Determine the (x, y) coordinate at the center of the cell enclosing the given text.  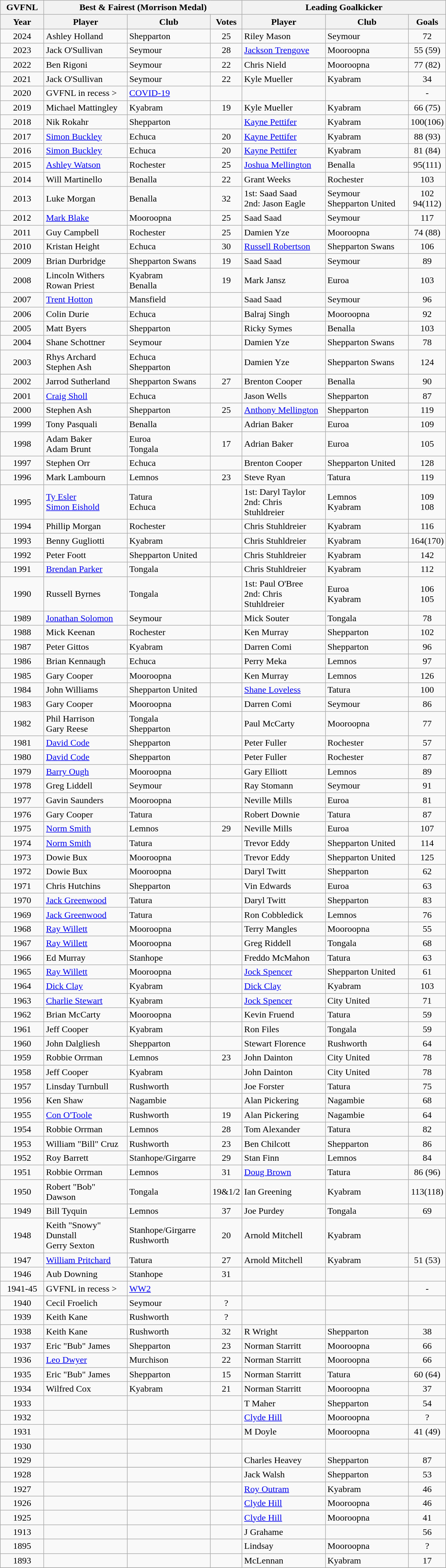
Jonathan Solomon (86, 618)
2013 (22, 199)
62 (427, 872)
Ashley Holland (86, 36)
1st: Daryl Taylor2nd: Chris Stuhldreier (284, 502)
2001 (22, 396)
Mick Souter (284, 618)
112 (427, 569)
Peter Foott (86, 555)
1st: Paul O'Bree2nd: Chris Stuhldreier (284, 594)
38 (427, 1331)
Terry Mangles (284, 929)
1933 (22, 1403)
Ray Stomann (284, 786)
126 (427, 675)
74 (88) (427, 232)
Roy Barrett (86, 1158)
Ashley Watson (86, 165)
Stan Finn (284, 1158)
1979 (22, 772)
Shane Loveless (284, 690)
Bill Tyquin (86, 1211)
61 (427, 972)
106 (427, 247)
Joshua Mellington (284, 165)
1940 (22, 1303)
21 (226, 1389)
69 (427, 1211)
1951 (22, 1172)
EuroaKyabram (367, 594)
Aub Downing (86, 1274)
84 (427, 1158)
1895 (22, 1546)
Freddo McMahon (284, 958)
1931 (22, 1432)
86 (96) (427, 1172)
109 (427, 424)
1949 (22, 1211)
2005 (22, 328)
60 (64) (427, 1374)
Trent Hotton (86, 300)
1958 (22, 1072)
2010 (22, 247)
76 (427, 914)
72 (427, 36)
J Grahame (284, 1532)
Brian Durbridge (86, 261)
1982 (22, 723)
1981 (22, 743)
2019 (22, 108)
1996 (22, 478)
Anthony Mellington (284, 410)
Peter Gittos (86, 647)
Tom Alexander (284, 1129)
125 (427, 857)
Grant Weeks (284, 179)
R Wright (284, 1331)
Best & Fairest (Morrison Medal) (143, 8)
66 (75) (427, 108)
56 (427, 1532)
Tony Pasquali (86, 424)
1956 (22, 1101)
2022 (22, 65)
Mansfield (169, 300)
T Maher (284, 1403)
Jackson Trengove (284, 50)
Votes (226, 22)
Ed Murray (86, 958)
19&1/2 (226, 1191)
1969 (22, 914)
Guy Campbell (86, 232)
Lindsay (284, 1546)
Charlie Stewart (86, 1001)
Leo Dwyer (86, 1360)
91 (427, 786)
1980 (22, 757)
COVID-19 (169, 93)
105 (427, 444)
30 (226, 247)
2017 (22, 136)
Chris Nield (284, 65)
Ben Chilcott (284, 1143)
114 (427, 843)
1964 (22, 986)
107 (427, 829)
Cecil Froelich (86, 1303)
Lincoln WithersRowan Priest (86, 281)
2011 (22, 232)
1957 (22, 1086)
Jason Wells (284, 396)
John Dalgliesh (86, 1043)
Ricky Symes (284, 328)
Adam Baker Adam Brunt (86, 444)
Greg Riddell (284, 943)
100(106) (427, 122)
2023 (22, 50)
1983 (22, 704)
1997 (22, 463)
Jack Walsh (284, 1475)
2006 (22, 314)
82 (427, 1129)
1978 (22, 786)
William Pritchard (86, 1260)
1988 (22, 632)
75 (427, 1086)
1st: Saad Saad2nd: Jason Eagle (284, 199)
1967 (22, 943)
KyabramBenalla (169, 281)
34 (427, 79)
109108 (427, 502)
2007 (22, 300)
Robert "Bob" Dawson (86, 1191)
2024 (22, 36)
1955 (22, 1115)
90 (427, 381)
1959 (22, 1058)
2009 (22, 261)
106105 (427, 594)
Luke Morgan (86, 199)
1972 (22, 872)
Gary Elliott (284, 772)
Vin Edwards (284, 886)
Con O'Toole (86, 1115)
41 (49) (427, 1432)
Will Martinello (86, 179)
92 (427, 314)
1937 (22, 1346)
102 (427, 632)
TongalaShepparton (169, 723)
Keith "Snowy" Dunstall Gerry Sexton (86, 1236)
1893 (22, 1560)
Michael Mattingley (86, 108)
Craig Sholl (86, 396)
1952 (22, 1158)
Russell Robertson (284, 247)
1948 (22, 1236)
2008 (22, 281)
GVFNL (22, 8)
Ben Rigoni (86, 65)
2020 (22, 93)
Russell Byrnes (86, 594)
Wilfred Cox (86, 1389)
WW2 (169, 1289)
1963 (22, 1001)
1913 (22, 1532)
2016 (22, 150)
EchucaShepparton (169, 362)
Rhys ArchardStephen Ash (86, 362)
124 (427, 362)
Ian Greening (284, 1191)
Joe Forster (284, 1086)
Doug Brown (284, 1172)
Brian Kennaugh (86, 661)
SeymourShepparton United (367, 199)
95(111) (427, 165)
1973 (22, 857)
1927 (22, 1489)
1965 (22, 972)
142 (427, 555)
1941-45 (22, 1289)
Ty EslerSimon Eishold (86, 502)
2000 (22, 410)
1999 (22, 424)
1930 (22, 1446)
Nik Rokahr (86, 122)
Matt Byers (86, 328)
55 (59) (427, 50)
Linsday Turnbull (86, 1086)
Gavin Saunders (86, 800)
1994 (22, 526)
Ken Shaw (86, 1101)
1929 (22, 1460)
Stanhope/Girgarre (169, 1158)
77 (82) (427, 65)
McLennan (284, 1560)
128 (427, 463)
Goals (427, 22)
Ron Cobbledick (284, 914)
1985 (22, 675)
1961 (22, 1029)
Leading Goalkicker (344, 8)
1976 (22, 814)
1966 (22, 958)
1926 (22, 1503)
97 (427, 661)
1934 (22, 1389)
Murchison (169, 1360)
2014 (22, 179)
Stephen Orr (86, 463)
1928 (22, 1475)
Riley Mason (284, 36)
1938 (22, 1331)
41 (427, 1518)
Perry Meka (284, 661)
Stewart Florence (284, 1043)
1993 (22, 541)
Joe Purdey (284, 1211)
51 (53) (427, 1260)
1992 (22, 555)
1974 (22, 843)
1968 (22, 929)
1984 (22, 690)
Colin Durie (86, 314)
M Doyle (284, 1432)
John Williams (86, 690)
Kevin Fruend (284, 1015)
Barry Ough (86, 772)
Stephen Ash (86, 410)
1947 (22, 1260)
1990 (22, 594)
2012 (22, 218)
53 (427, 1475)
164(170) (427, 541)
1960 (22, 1043)
1975 (22, 829)
Robert Downie (284, 814)
Ron Files (284, 1029)
1987 (22, 647)
Charles Heavey (284, 1460)
1989 (22, 618)
2004 (22, 343)
Jarrod Sutherland (86, 381)
Phil HarrisonGary Reese (86, 723)
LemnosKyabram (367, 502)
Greg Liddell (86, 786)
Mark Blake (86, 218)
1932 (22, 1417)
1936 (22, 1360)
57 (427, 743)
Roy Outram (284, 1489)
100 (427, 690)
1950 (22, 1191)
TaturaEchuca (169, 502)
1970 (22, 900)
Balraj Singh (284, 314)
81 (427, 800)
1954 (22, 1129)
Chris Hutchins (86, 886)
1935 (22, 1374)
2003 (22, 362)
2018 (22, 122)
2015 (22, 165)
1998 (22, 444)
Steve Ryan (284, 478)
Brendan Parker (86, 569)
77 (427, 723)
Brian McCarty (86, 1015)
1991 (22, 569)
15 (226, 1374)
Kristan Height (86, 247)
71 (427, 1001)
1962 (22, 1015)
1953 (22, 1143)
Paul McCarty (284, 723)
2002 (22, 381)
117 (427, 218)
1939 (22, 1317)
1971 (22, 886)
83 (427, 900)
1925 (22, 1518)
113(118) (427, 1191)
55 (427, 929)
EuroaTongala (169, 444)
Mark Lambourn (86, 478)
William "Bill" Cruz (86, 1143)
81 (84) (427, 150)
1946 (22, 1274)
Phillip Morgan (86, 526)
102 94(112) (427, 199)
Shane Schottner (86, 343)
54 (427, 1403)
Stanhope/GirgarreRushworth (169, 1236)
116 (427, 526)
88 (93) (427, 136)
Year (22, 22)
1977 (22, 800)
Mick Keenan (86, 632)
1986 (22, 661)
2021 (22, 79)
1995 (22, 502)
Benny Gugliotti (86, 541)
Mark Jansz (284, 281)
